Determine the (X, Y) coordinate at the center of the cell enclosing the given text.  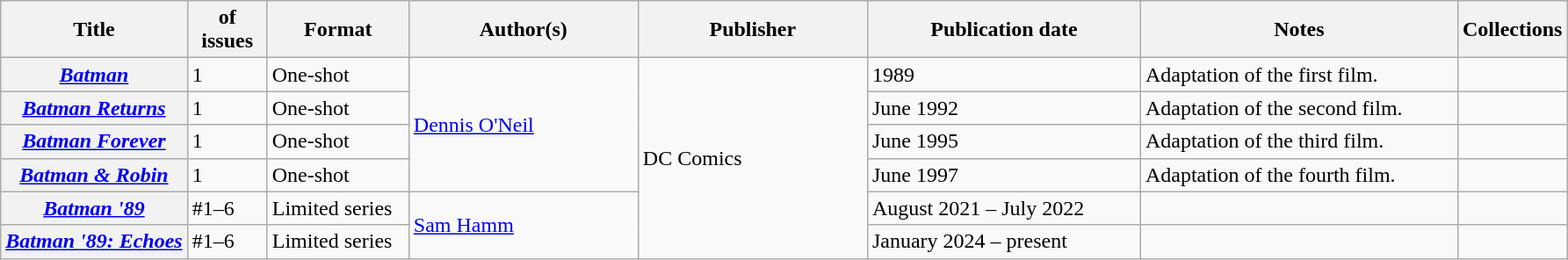
Batman Returns (94, 108)
Batman (94, 75)
Adaptation of the first film. (1298, 75)
August 2021 – July 2022 (1003, 208)
Format (337, 30)
Adaptation of the second film. (1298, 108)
1989 (1003, 75)
Notes (1298, 30)
DC Comics (752, 158)
Publication date (1003, 30)
Batman '89: Echoes (94, 242)
June 1997 (1003, 175)
Author(s) (524, 30)
June 1992 (1003, 108)
Batman '89 (94, 208)
Sam Hamm (524, 225)
Publisher (752, 30)
Batman & Robin (94, 175)
of issues (227, 30)
Dennis O'Neil (524, 125)
Title (94, 30)
June 1995 (1003, 141)
Collections (1512, 30)
January 2024 – present (1003, 242)
Adaptation of the fourth film. (1298, 175)
Adaptation of the third film. (1298, 141)
Batman Forever (94, 141)
